Search for the cell housing the specified text and yield its (x, y) center coordinate. 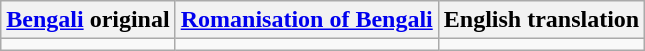
Romanisation of Bengali (306, 20)
Bengali original (88, 20)
English translation (541, 20)
